Pinpoint the cell where the given text exists, returning its (x, y) midpoint coordinate. 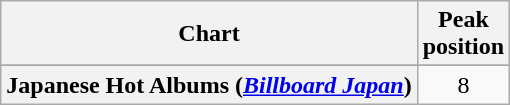
8 (463, 85)
Chart (209, 34)
Peakposition (463, 34)
Japanese Hot Albums (Billboard Japan) (209, 85)
